Find where the given text appears and provide that cell's center as (x, y) coordinate. 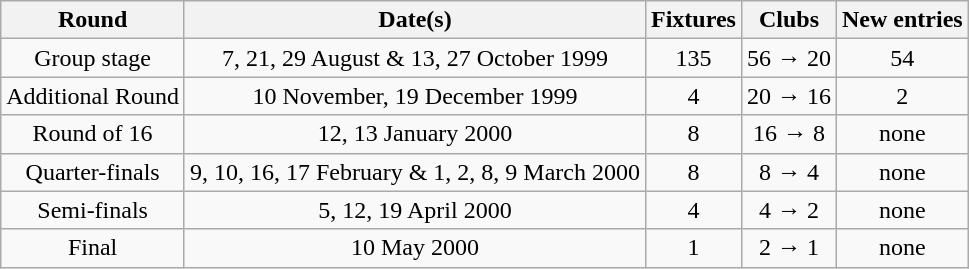
Date(s) (414, 20)
Round (93, 20)
20 → 16 (788, 96)
2 → 1 (788, 248)
2 (903, 96)
New entries (903, 20)
10 May 2000 (414, 248)
135 (693, 58)
7, 21, 29 August & 13, 27 October 1999 (414, 58)
Round of 16 (93, 134)
12, 13 January 2000 (414, 134)
5, 12, 19 April 2000 (414, 210)
8 → 4 (788, 172)
Fixtures (693, 20)
56 → 20 (788, 58)
4 → 2 (788, 210)
Semi-finals (93, 210)
10 November, 19 December 1999 (414, 96)
1 (693, 248)
Final (93, 248)
54 (903, 58)
Quarter-finals (93, 172)
Clubs (788, 20)
16 → 8 (788, 134)
9, 10, 16, 17 February & 1, 2, 8, 9 March 2000 (414, 172)
Additional Round (93, 96)
Group stage (93, 58)
